Scan for the cell matching the given text and deliver its [X, Y] coordinate at center. 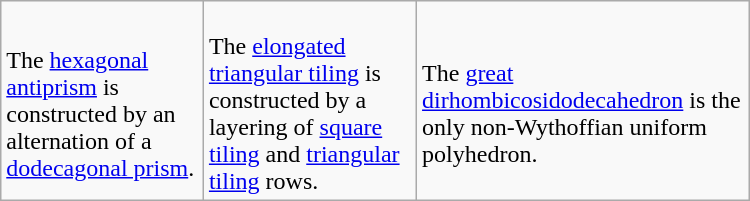
The elongated triangular tiling is constructed by a layering of square tiling and triangular tiling rows. [310, 101]
The great dirhombicosidodecahedron is the only non-Wythoffian uniform polyhedron. [584, 101]
The hexagonal antiprism is constructed by an alternation of a dodecagonal prism. [102, 101]
